Find where the given text appears and provide that cell's center as (x, y) coordinate. 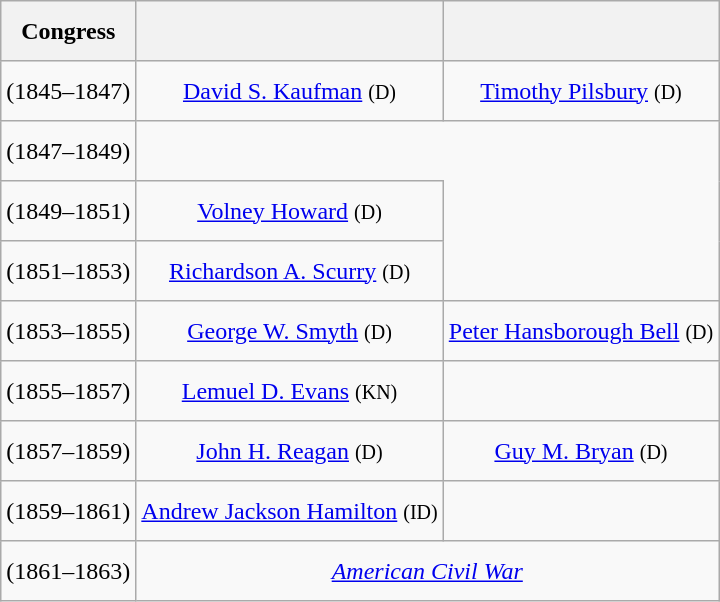
Guy M. Bryan (D) (580, 451)
(1847–1849) (68, 151)
(1851–1853) (68, 271)
(1857–1859) (68, 451)
Andrew Jackson Hamilton (ID) (290, 511)
(1849–1851) (68, 211)
Congress (68, 31)
David S. Kaufman (D) (290, 91)
(1845–1847) (68, 91)
Volney Howard (D) (290, 211)
(1853–1855) (68, 331)
Peter Hansborough Bell (D) (580, 331)
(1859–1861) (68, 511)
Richardson A. Scurry (D) (290, 271)
(1855–1857) (68, 391)
Lemuel D. Evans (KN) (290, 391)
American Civil War (428, 571)
Timothy Pilsbury (D) (580, 91)
George W. Smyth (D) (290, 331)
John H. Reagan (D) (290, 451)
(1861–1863) (68, 571)
